For the text-containing cell, return its midpoint in (X, Y) coordinate format. 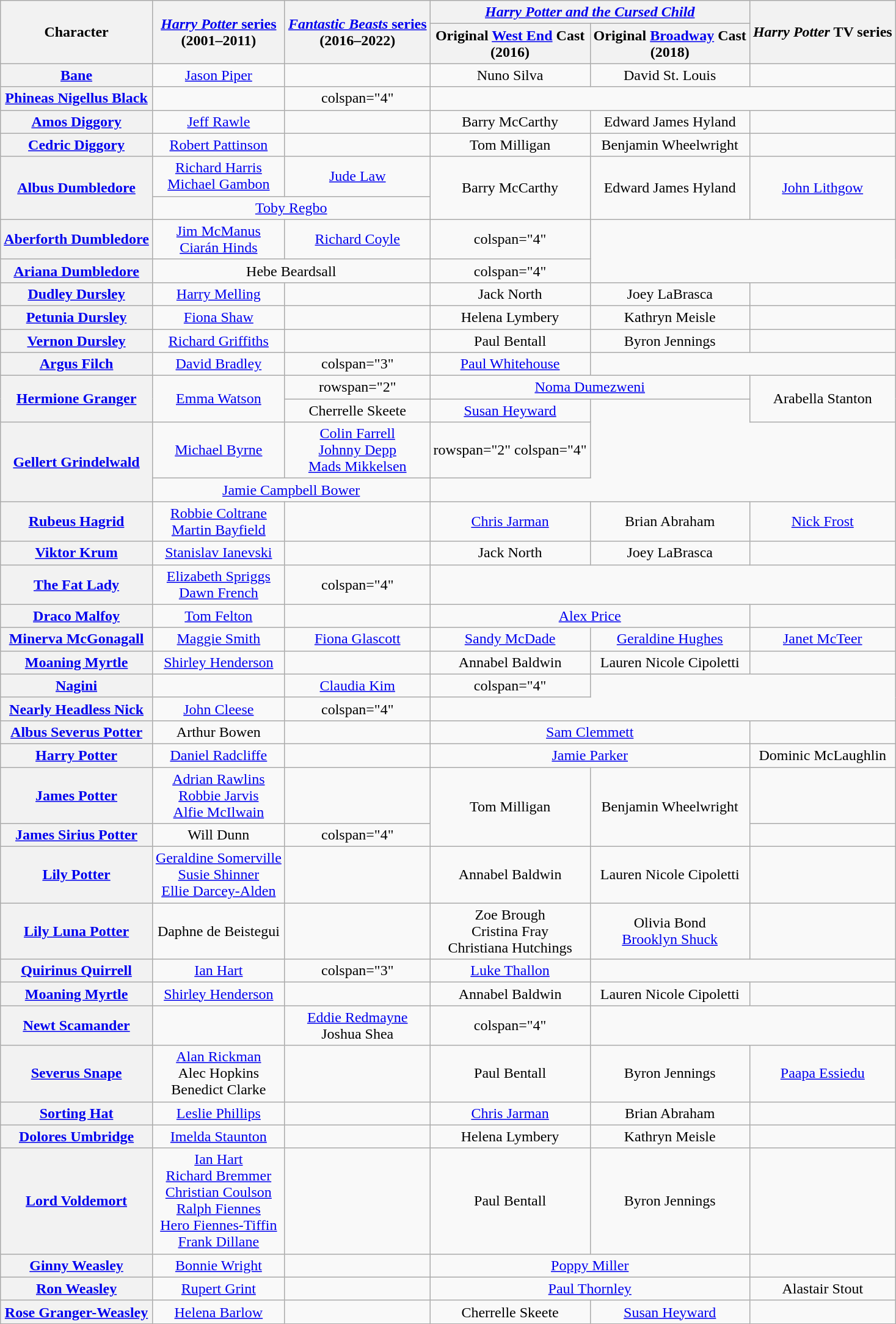
Viktor Krum (77, 553)
John Lithgow (822, 188)
Alex Price (590, 616)
Ian HartRichard BremmerChristian CoulsonRalph FiennesHero Fiennes-TiffinFrank Dillane (219, 1201)
Dudley Dursley (77, 294)
Ariana Dumbledore (77, 271)
Richard HarrisMichael Gambon (219, 176)
Petunia Dursley (77, 317)
Minerva McGonagall (77, 639)
Phineas Nigellus Black (77, 98)
Nearly Headless Nick (77, 709)
Ian Hart (219, 971)
Hebe Beardsall (291, 271)
Harry Potter series(2001–2011) (219, 32)
Character (77, 32)
Zoe BroughCristina FrayChristiana Hutchings (510, 931)
Alastair Stout (822, 1289)
Gellert Grindelwald (77, 462)
Robert Pattinson (219, 145)
Fiona Glascott (357, 639)
Harry Melling (219, 294)
Elizabeth SpriggsDawn French (219, 584)
Argus Filch (77, 364)
Ginny Weasley (77, 1265)
Lily Potter (77, 875)
Jude Law (357, 176)
Rose Granger-Weasley (77, 1312)
Claudia Kim (357, 686)
Richard Griffiths (219, 340)
Geraldine Hughes (669, 639)
Original West End Cast(2016) (510, 44)
rowspan="2" (357, 387)
Robbie ColtraneMartin Bayfield (219, 522)
Jason Piper (219, 75)
Poppy Miller (590, 1265)
Arthur Bowen (219, 732)
Imelda Staunton (219, 1136)
Alan RickmanAlec HopkinsBenedict Clarke (219, 1073)
Vernon Dursley (77, 340)
rowspan="2" colspan="4" (510, 450)
John Cleese (219, 709)
Richard Coyle (357, 240)
Leslie Phillips (219, 1113)
James Potter (77, 795)
Will Dunn (219, 835)
Colin FarrellJohnny DeppMads Mikkelsen (357, 450)
Arabella Stanton (822, 399)
Eddie RedmayneJoshua Shea (357, 1025)
Tom Felton (219, 616)
Bane (77, 75)
Stanislav Ianevski (219, 553)
Draco Malfoy (77, 616)
Toby Regbo (291, 208)
Paapa Essiedu (822, 1073)
Newt Scamander (77, 1025)
Sorting Hat (77, 1113)
Cedric Diggory (77, 145)
Dominic McLaughlin (822, 755)
Harry Potter TV series (822, 32)
Aberforth Dumbledore (77, 240)
Severus Snape (77, 1073)
Rubeus Hagrid (77, 522)
Jeff Rawle (219, 122)
David Bradley (219, 364)
Jamie Campbell Bower (291, 490)
Olivia BondBrooklyn Shuck (669, 931)
Paul Whitehouse (510, 364)
Hermione Granger (77, 399)
Fantastic Beasts series(2016–2022) (357, 32)
Harry Potter and the Cursed Child (590, 12)
David St. Louis (669, 75)
Fiona Shaw (219, 317)
Albus Severus Potter (77, 732)
Bonnie Wright (219, 1265)
Adrian RawlinsRobbie JarvisAlfie McIlwain (219, 795)
Jim McManusCiarán Hinds (219, 240)
Nuno Silva (510, 75)
Dolores Umbridge (77, 1136)
Nick Frost (822, 522)
The Fat Lady (77, 584)
Noma Dumezweni (590, 387)
Geraldine SomervilleSusie ShinnerEllie Darcey-Alden (219, 875)
Maggie Smith (219, 639)
Ron Weasley (77, 1289)
Albus Dumbledore (77, 188)
Rupert Grint (219, 1289)
Sandy McDade (510, 639)
Sam Clemmett (590, 732)
Janet McTeer (822, 639)
Luke Thallon (510, 971)
Lily Luna Potter (77, 931)
Daniel Radcliffe (219, 755)
Original Broadway Cast(2018) (669, 44)
Lord Voldemort (77, 1201)
Amos Diggory (77, 122)
Harry Potter (77, 755)
Jamie Parker (590, 755)
Nagini (77, 686)
Daphne de Beistegui (219, 931)
Helena Barlow (219, 1312)
Paul Thornley (590, 1289)
Quirinus Quirrell (77, 971)
Michael Byrne (219, 450)
James Sirius Potter (77, 835)
Emma Watson (219, 399)
